Determine the [X, Y] coordinate at the center of the cell enclosing the given text.  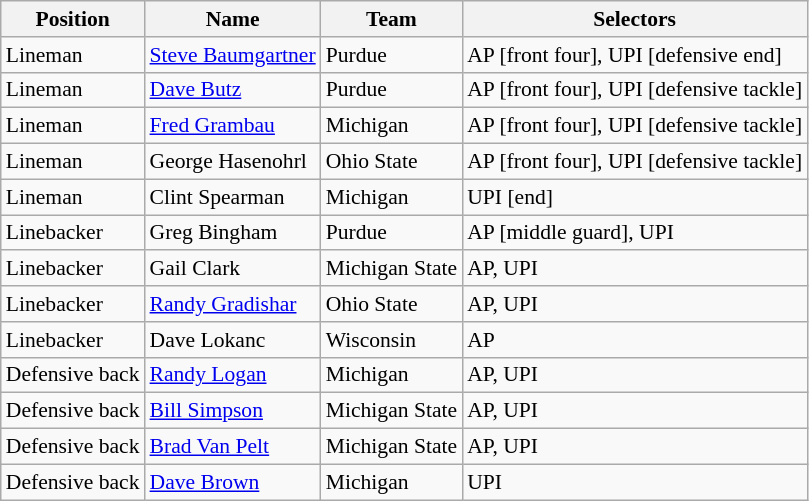
Wisconsin [392, 340]
AP [middle guard], UPI [634, 233]
Randy Logan [233, 375]
UPI [end] [634, 197]
Dave Butz [233, 90]
AP [634, 340]
Position [73, 19]
Name [233, 19]
AP [front four], UPI [defensive end] [634, 55]
Steve Baumgartner [233, 55]
Dave Brown [233, 482]
UPI [634, 482]
Brad Van Pelt [233, 447]
Fred Grambau [233, 126]
George Hasenohrl [233, 162]
Bill Simpson [233, 411]
Dave Lokanc [233, 340]
Selectors [634, 19]
Gail Clark [233, 269]
Team [392, 19]
Clint Spearman [233, 197]
Greg Bingham [233, 233]
Randy Gradishar [233, 304]
